Capture the cell that displays the provided text and extract its (x, y) central coordinate. 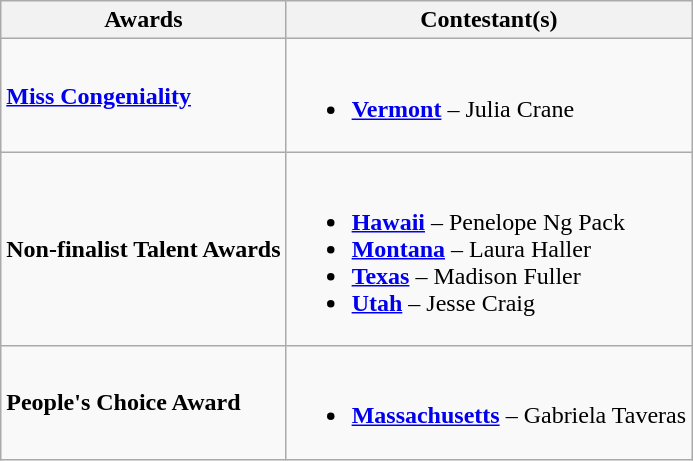
People's Choice Award (144, 402)
Massachusetts – Gabriela Taveras (489, 402)
Non-finalist Talent Awards (144, 249)
Contestant(s) (489, 20)
Vermont – Julia Crane (489, 96)
Miss Congeniality (144, 96)
Awards (144, 20)
Hawaii – Penelope Ng Pack Montana – Laura Haller Texas – Madison Fuller Utah – Jesse Craig (489, 249)
